For the text-containing cell, return its midpoint in [x, y] coordinate format. 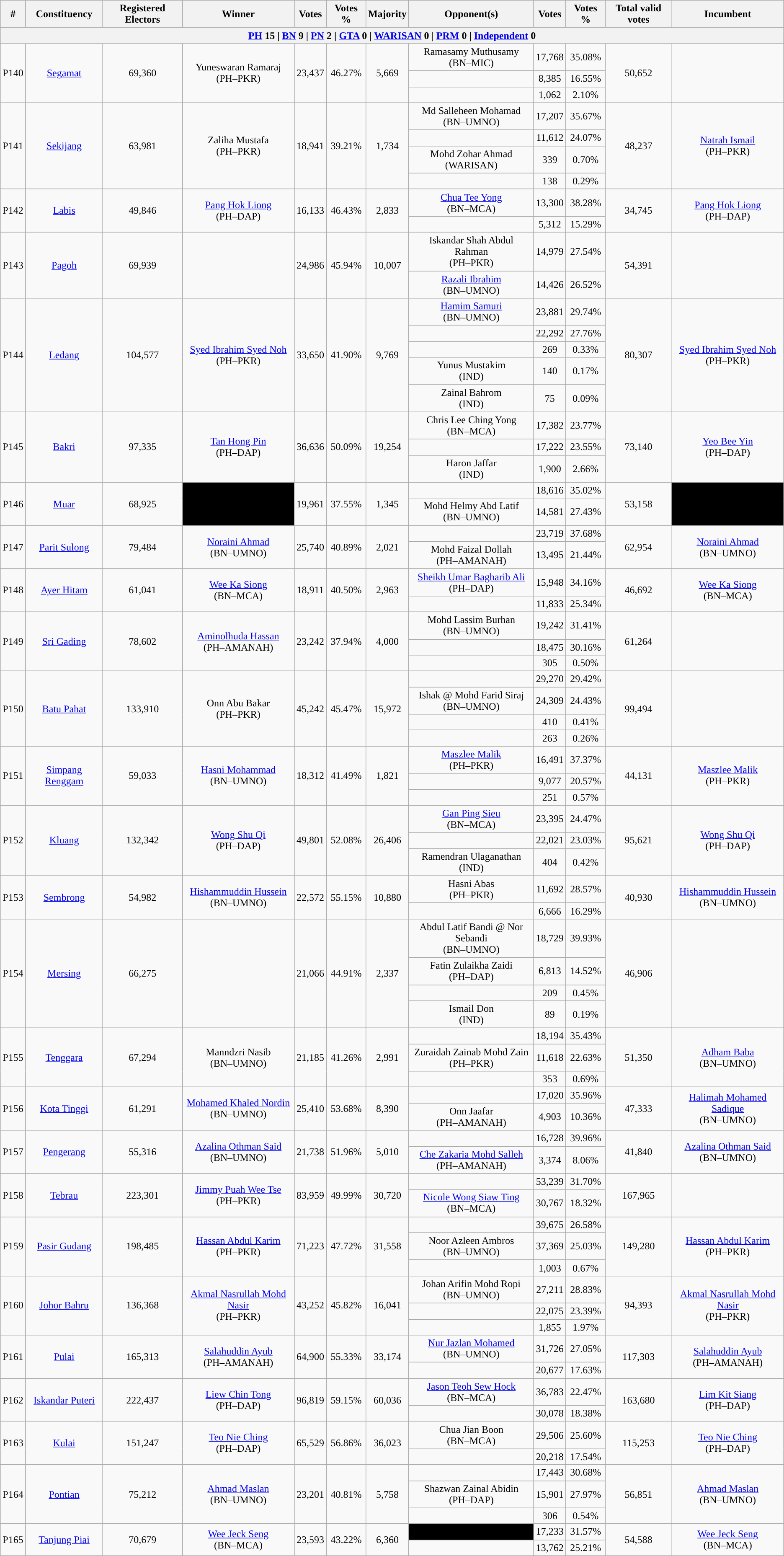
16,133 [311, 210]
8.06% [585, 1160]
22,075 [549, 1311]
19,961 [311, 504]
18.32% [585, 1203]
Segamat [64, 73]
0.67% [585, 1268]
27,211 [549, 1290]
P156 [13, 1109]
0.57% [585, 797]
27.97% [585, 1494]
95,621 [638, 840]
5,758 [387, 1494]
2,833 [387, 210]
40.81% [346, 1494]
15.29% [585, 224]
Pulai [64, 1357]
Zainal Bahrom(IND) [471, 398]
P163 [13, 1443]
P144 [13, 355]
69,939 [142, 265]
Kulai [64, 1443]
Parit Sulong [64, 547]
Bakri [64, 447]
16,041 [387, 1305]
66,275 [142, 973]
96,819 [311, 1400]
17,443 [549, 1473]
140 [549, 371]
Natrah Ismail(PH–PKR) [728, 146]
Kota Tinggi [64, 1109]
Registered Electors [142, 14]
8,385 [549, 79]
1,003 [549, 1268]
Jason Teoh Sew Hock(BN–MCA) [471, 1392]
0.69% [585, 1079]
11,833 [549, 604]
35.67% [585, 116]
Haron Jaffar(IND) [471, 468]
17,207 [549, 116]
2,021 [387, 547]
Sembrong [64, 897]
P164 [13, 1494]
20.57% [585, 781]
24,309 [549, 700]
Onn Abu Bakar(PH–PKR) [238, 709]
23,437 [311, 73]
Gan Ping Sieu(BN–MCA) [471, 819]
22,292 [549, 333]
Pagoh [64, 265]
Pontian [64, 1494]
50.09% [346, 447]
9,769 [387, 355]
27.43% [585, 512]
15,901 [549, 1494]
P145 [13, 447]
48,237 [638, 146]
6,813 [549, 971]
2,963 [387, 590]
73,140 [638, 447]
17.54% [585, 1457]
52.08% [346, 840]
Md Salleheen Mohamad(BN–UMNO) [471, 116]
Tebrau [64, 1195]
223,301 [142, 1195]
31,726 [549, 1349]
Pengerang [64, 1152]
25,410 [311, 1109]
30,767 [549, 1203]
P150 [13, 709]
18,616 [549, 490]
2.66% [585, 468]
68,925 [142, 504]
117,303 [638, 1357]
Nicole Wong Siaw Ting (BN–MCA) [471, 1203]
Liew Chin Tong(PH–DAP) [238, 1400]
45.94% [346, 265]
115,253 [638, 1443]
# [13, 14]
1,345 [387, 504]
27.76% [585, 333]
25.03% [585, 1246]
55.33% [346, 1357]
0.70% [585, 159]
Mohd Zohar Ahmad(WARISAN) [471, 159]
163,680 [638, 1400]
16.29% [585, 911]
78,602 [142, 641]
1,855 [549, 1327]
18,911 [311, 590]
67,294 [142, 1057]
23.55% [585, 447]
36,636 [311, 447]
26,406 [387, 840]
Incumbent [728, 14]
20,218 [549, 1457]
Tanjung Piai [64, 1540]
18,941 [311, 146]
50,652 [638, 73]
41.90% [346, 355]
11,618 [549, 1057]
Iskandar Shah Abdul Rahman(PH–PKR) [471, 251]
24.47% [585, 819]
Mersing [64, 973]
18,475 [549, 647]
24.07% [585, 138]
0.26% [585, 738]
Chua Tee Yong(BN–MCA) [471, 203]
Sri Gading [64, 641]
39,675 [549, 1225]
Zuraidah Zainab Mohd Zain(PH–PKR) [471, 1057]
P152 [13, 840]
24.43% [585, 700]
43.22% [346, 1540]
Che Zakaria Mohd Salleh(PH–AMANAH) [471, 1160]
44,131 [638, 776]
56,851 [638, 1494]
305 [549, 663]
Hamim Samuri(BN–UMNO) [471, 312]
Labis [64, 210]
251 [549, 797]
61,291 [142, 1109]
306 [549, 1516]
Noor Azleen Ambros(BN–UMNO) [471, 1246]
56.86% [346, 1443]
Pasir Gudang [64, 1246]
27.05% [585, 1349]
Manndzri Nasib(BN–UMNO) [238, 1057]
39.21% [346, 146]
11,692 [549, 889]
1.97% [585, 1327]
53,239 [549, 1181]
41.49% [346, 776]
64,900 [311, 1357]
47,333 [638, 1109]
31.57% [585, 1532]
Ledang [64, 355]
14.52% [585, 971]
9,077 [549, 781]
2,337 [387, 973]
Jimmy Puah Wee Tse(PH–PKR) [238, 1195]
1,062 [549, 95]
35.43% [585, 1036]
36,783 [549, 1392]
2,991 [387, 1057]
Hasni Abas(PH–PKR) [471, 889]
Hasni Mohammad(BN–UMNO) [238, 776]
61,041 [142, 590]
39.93% [585, 938]
21,066 [311, 973]
25.21% [585, 1548]
45,242 [311, 709]
83,959 [311, 1195]
31.41% [585, 625]
33,650 [311, 355]
0.54% [585, 1516]
25,740 [311, 547]
13,300 [549, 203]
16.55% [585, 79]
17,020 [549, 1095]
Sheikh Umar Bagharib Ali(PH–DAP) [471, 582]
6,666 [549, 911]
30,720 [387, 1195]
35.08% [585, 57]
29,506 [549, 1435]
49.99% [346, 1195]
410 [549, 722]
59.15% [346, 1400]
104,577 [142, 355]
37.55% [346, 504]
1,900 [549, 468]
14,426 [549, 284]
Razali Ibrahim (BN–UMNO) [471, 284]
P149 [13, 641]
36,023 [387, 1443]
59,033 [142, 776]
165,313 [142, 1357]
Fatin Zulaikha Zaidi(PH–DAP) [471, 971]
97,335 [142, 447]
Shazwan Zainal Abidin(PH–DAP) [471, 1494]
Yuneswaran Ramaraj(PH–PKR) [238, 73]
P158 [13, 1195]
18.38% [585, 1414]
80,307 [638, 355]
51,350 [638, 1057]
136,368 [142, 1305]
339 [549, 159]
Johor Bahru [64, 1305]
23,719 [549, 533]
PH 15 | BN 9 | PN 2 | GTA 0 | WARISAN 0 | PRM 0 | Independent 0 [392, 36]
0.41% [585, 722]
99,494 [638, 709]
37,369 [549, 1246]
65,529 [311, 1443]
26.58% [585, 1225]
Ishak @ Mohd Farid Siraj(BN–UMNO) [471, 700]
P162 [13, 1400]
55,316 [142, 1152]
19,242 [549, 625]
10,007 [387, 265]
34.16% [585, 582]
138 [549, 181]
31.70% [585, 1181]
46.27% [346, 73]
94,393 [638, 1305]
0.50% [585, 663]
10.36% [585, 1117]
Kluang [64, 840]
Aminolhuda Hassan(PH–AMANAH) [238, 641]
41,840 [638, 1152]
Zaliha Mustafa(PH–PKR) [238, 146]
0.45% [585, 993]
30.16% [585, 647]
20,677 [549, 1370]
62,954 [638, 547]
54,982 [142, 897]
P140 [13, 73]
Chris Lee Ching Yong(BN–MCA) [471, 426]
Mohd Faizal Dollah(PH–AMANAH) [471, 555]
13,762 [549, 1548]
Opponent(s) [471, 14]
P154 [13, 973]
23.77% [585, 426]
27.54% [585, 251]
5,010 [387, 1152]
0.29% [585, 181]
P165 [13, 1540]
167,965 [638, 1195]
Simpang Renggam [64, 776]
Ramasamy Muthusamy(BN–MIC) [471, 57]
P155 [13, 1057]
Mohd Helmy Abd Latif(BN–UMNO) [471, 512]
151,247 [142, 1443]
1,734 [387, 146]
8,390 [387, 1109]
51.96% [346, 1152]
Tan Hong Pin(PH–DAP) [238, 447]
23,881 [549, 312]
Nur Jazlan Mohamed(BN–UMNO) [471, 1349]
35.02% [585, 490]
23,242 [311, 641]
23.39% [585, 1311]
41.26% [346, 1057]
40.50% [346, 590]
28.57% [585, 889]
55.15% [346, 897]
17,222 [549, 447]
Johan Arifin Mohd Ropi(BN–UMNO) [471, 1290]
0.19% [585, 1015]
Sekijang [64, 146]
23,395 [549, 819]
35.96% [585, 1095]
63,981 [142, 146]
69,360 [142, 73]
Chua Jian Boon (BN–MCA) [471, 1435]
30,078 [549, 1414]
404 [549, 862]
49,846 [142, 210]
132,342 [142, 840]
40.89% [346, 547]
Onn Jaafar(PH–AMANAH) [471, 1117]
P153 [13, 897]
Majority [387, 14]
Batu Pahat [64, 709]
209 [549, 993]
44.91% [346, 973]
46,906 [638, 973]
37.37% [585, 760]
Abdul Latif Bandi @ Nor Sebandi(BN–UMNO) [471, 938]
P151 [13, 776]
37.94% [346, 641]
26.52% [585, 284]
17,233 [549, 1532]
Yeo Bee Yin(PH–DAP) [728, 447]
16,728 [549, 1138]
23.03% [585, 840]
4,000 [387, 641]
17.63% [585, 1370]
Adham Baba(BN–UMNO) [728, 1057]
60,036 [387, 1400]
14,979 [549, 251]
133,910 [142, 709]
16,491 [549, 760]
18,194 [549, 1036]
75,212 [142, 1494]
37.68% [585, 533]
38.28% [585, 203]
5,312 [549, 224]
24,986 [311, 265]
P160 [13, 1305]
15,972 [387, 709]
17,768 [549, 57]
P142 [13, 210]
5,669 [387, 73]
198,485 [142, 1246]
Constituency [64, 14]
29,270 [549, 679]
22.47% [585, 1392]
47.72% [346, 1246]
0.17% [585, 371]
14,581 [549, 512]
4,903 [549, 1117]
18,729 [549, 938]
79,484 [142, 547]
0.09% [585, 398]
Muar [64, 504]
70,679 [142, 1540]
22,021 [549, 840]
21,185 [311, 1057]
P141 [13, 146]
23,201 [311, 1494]
21.44% [585, 555]
P159 [13, 1246]
45.82% [346, 1305]
149,280 [638, 1246]
Mohd Lassim Burhan(BN–UMNO) [471, 625]
Ayer Hitam [64, 590]
0.33% [585, 349]
22.63% [585, 1057]
33,174 [387, 1357]
Lim Kit Siang(PH–DAP) [728, 1400]
Mohamed Khaled Nordin(BN–UMNO) [238, 1109]
Halimah Mohamed Sadique(BN–UMNO) [728, 1109]
P143 [13, 265]
43,252 [311, 1305]
Tenggara [64, 1057]
61,264 [638, 641]
Yunus Mustakim(IND) [471, 371]
269 [549, 349]
25.34% [585, 604]
0.42% [585, 862]
17,382 [549, 426]
46,692 [638, 590]
13,495 [549, 555]
40,930 [638, 897]
2.10% [585, 95]
10,880 [387, 897]
Iskandar Puteri [64, 1400]
23,593 [311, 1540]
31,558 [387, 1246]
54,588 [638, 1540]
46.43% [346, 210]
P146 [13, 504]
353 [549, 1079]
22,572 [311, 897]
75 [549, 398]
89 [549, 1015]
P147 [13, 547]
6,360 [387, 1540]
28.83% [585, 1290]
Ramendran Ulaganathan(IND) [471, 862]
3,374 [549, 1160]
29.42% [585, 679]
21,738 [311, 1152]
25.60% [585, 1435]
11,612 [549, 138]
71,223 [311, 1246]
Winner [238, 14]
45.47% [346, 709]
39.96% [585, 1138]
15,948 [549, 582]
18,312 [311, 776]
29.74% [585, 312]
263 [549, 738]
53,158 [638, 504]
34,745 [638, 210]
P148 [13, 590]
54,391 [638, 265]
19,254 [387, 447]
49,801 [311, 840]
53.68% [346, 1109]
P157 [13, 1152]
30.68% [585, 1473]
Ismail Don(IND) [471, 1015]
1,821 [387, 776]
222,437 [142, 1400]
Total valid votes [638, 14]
P161 [13, 1357]
